Detect which cell encompasses the target text, then output its [X, Y] center coordinate. 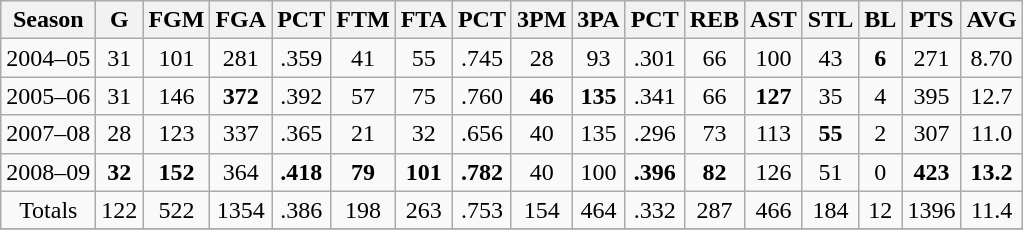
281 [241, 58]
364 [241, 172]
.753 [482, 210]
287 [714, 210]
522 [176, 210]
466 [774, 210]
154 [541, 210]
3PA [598, 20]
337 [241, 134]
1396 [932, 210]
0 [880, 172]
113 [774, 134]
.656 [482, 134]
STL [830, 20]
11.4 [992, 210]
8.70 [992, 58]
146 [176, 96]
271 [932, 58]
126 [774, 172]
46 [541, 96]
BL [880, 20]
.745 [482, 58]
11.0 [992, 134]
12.7 [992, 96]
184 [830, 210]
FGA [241, 20]
2 [880, 134]
Season [48, 20]
.296 [654, 134]
12 [880, 210]
152 [176, 172]
127 [774, 96]
307 [932, 134]
.782 [482, 172]
93 [598, 58]
2004–05 [48, 58]
2007–08 [48, 134]
79 [363, 172]
122 [120, 210]
.392 [302, 96]
41 [363, 58]
.760 [482, 96]
FTA [424, 20]
372 [241, 96]
13.2 [992, 172]
FGM [176, 20]
AST [774, 20]
.396 [654, 172]
G [120, 20]
Totals [48, 210]
263 [424, 210]
82 [714, 172]
AVG [992, 20]
395 [932, 96]
51 [830, 172]
4 [880, 96]
REB [714, 20]
3PM [541, 20]
423 [932, 172]
2008–09 [48, 172]
PTS [932, 20]
FTM [363, 20]
73 [714, 134]
.341 [654, 96]
35 [830, 96]
.386 [302, 210]
43 [830, 58]
198 [363, 210]
1354 [241, 210]
464 [598, 210]
2005–06 [48, 96]
21 [363, 134]
123 [176, 134]
.332 [654, 210]
57 [363, 96]
75 [424, 96]
.301 [654, 58]
.365 [302, 134]
.418 [302, 172]
6 [880, 58]
.359 [302, 58]
